Locate the cell with the specified text and output its (x, y) center coordinate. 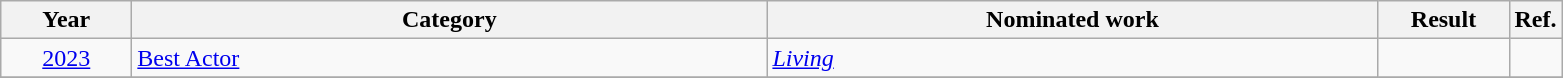
Best Actor (450, 58)
Nominated work (1072, 20)
Living (1072, 58)
Result (1444, 20)
Category (450, 20)
Ref. (1536, 20)
Year (66, 20)
2023 (66, 58)
